Determine the [X, Y] coordinate at the center of the cell enclosing the given text.  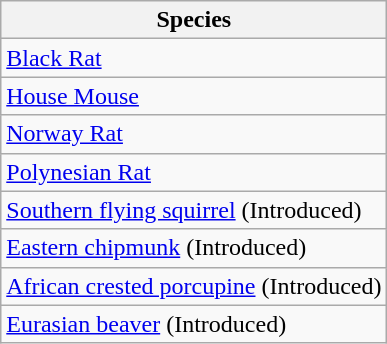
Southern flying squirrel (Introduced) [194, 210]
Norway Rat [194, 134]
Black Rat [194, 58]
Eurasian beaver (Introduced) [194, 324]
Eastern chipmunk (Introduced) [194, 248]
African crested porcupine (Introduced) [194, 286]
Polynesian Rat [194, 172]
Species [194, 20]
House Mouse [194, 96]
